Pinpoint the cell where the given text exists, returning its (x, y) midpoint coordinate. 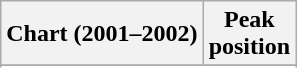
Chart (2001–2002) (102, 34)
Peakposition (249, 34)
